Output the (X, Y) coordinate of the center of the cell containing the given text.  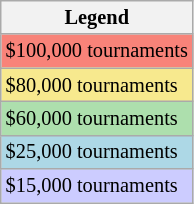
$80,000 tournaments (97, 85)
$100,000 tournaments (97, 51)
$15,000 tournaments (97, 186)
$60,000 tournaments (97, 118)
Legend (97, 17)
$25,000 tournaments (97, 152)
